Provide the [x, y] coordinate of the cell's center where the given text is located.  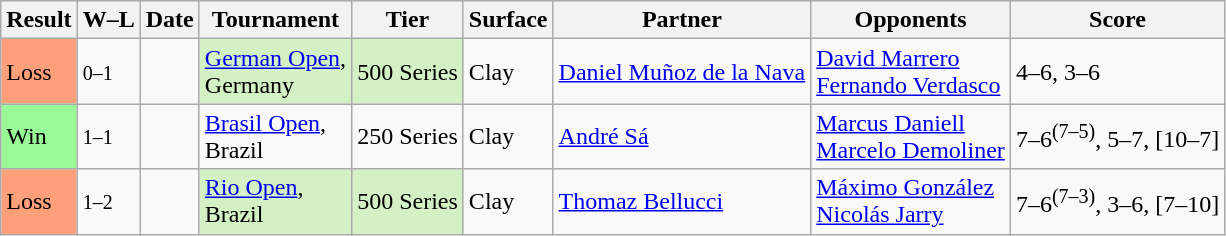
Rio Open,Brazil [275, 202]
7–6(7–5), 5–7, [10–7] [1117, 136]
David Marrero Fernando Verdasco [911, 72]
Tournament [275, 20]
Brasil Open,Brazil [275, 136]
Win [39, 136]
Máximo González Nicolás Jarry [911, 202]
Marcus Daniell Marcelo Demoliner [911, 136]
Daniel Muñoz de la Nava [682, 72]
4–6, 3–6 [1117, 72]
Surface [508, 20]
250 Series [408, 136]
André Sá [682, 136]
Tier [408, 20]
Score [1117, 20]
0–1 [108, 72]
German Open,Germany [275, 72]
Thomaz Bellucci [682, 202]
Date [170, 20]
Partner [682, 20]
1–1 [108, 136]
Result [39, 20]
W–L [108, 20]
1–2 [108, 202]
7–6(7–3), 3–6, [7–10] [1117, 202]
Opponents [911, 20]
